Output the (x, y) coordinate of the center of the cell containing the given text.  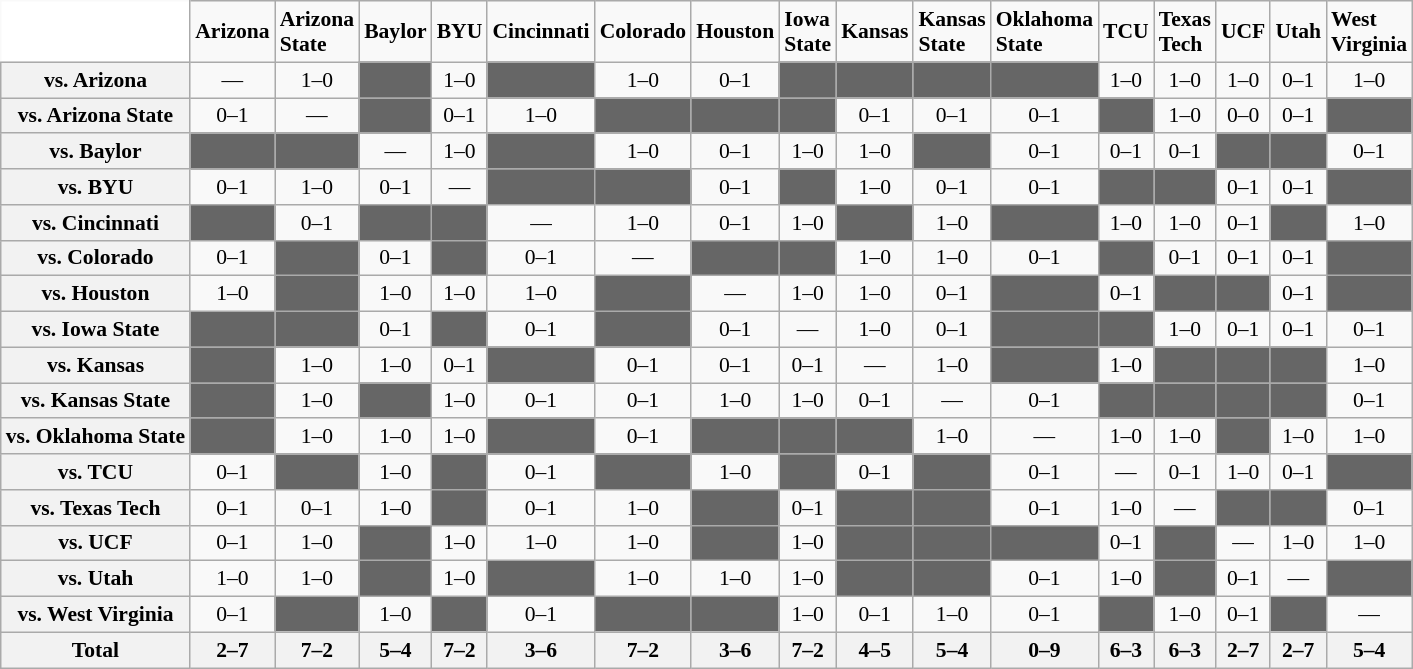
4–5 (874, 650)
Total (96, 650)
Cincinnati (540, 32)
Colorado (643, 32)
Baylor (395, 32)
vs. Arizona (96, 80)
vs. Utah (96, 579)
KansasState (952, 32)
vs. Baylor (96, 152)
Houston (735, 32)
vs. Arizona State (96, 116)
vs. Texas Tech (96, 508)
Kansas (874, 32)
OklahomaState (1044, 32)
0–9 (1044, 650)
vs. TCU (96, 472)
TCU (1126, 32)
vs. UCF (96, 543)
vs. Houston (96, 294)
UCF (1243, 32)
TexasTech (1185, 32)
WestVirginia (1369, 32)
vs. Colorado (96, 258)
vs. Kansas (96, 365)
ArizonaState (317, 32)
vs. BYU (96, 187)
0–0 (1243, 116)
BYU (460, 32)
Utah (1298, 32)
vs. West Virginia (96, 615)
vs. Kansas State (96, 401)
vs. Cincinnati (96, 223)
vs. Oklahoma State (96, 437)
vs. Iowa State (96, 330)
IowaState (808, 32)
Arizona (232, 32)
